Find where the given text appears and provide that cell's center as (X, Y) coordinate. 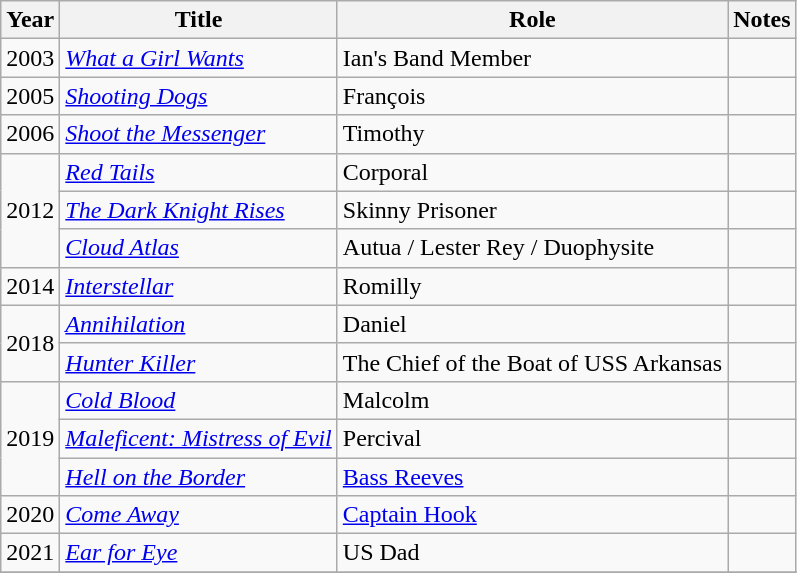
Timothy (532, 134)
Year (30, 20)
Shooting Dogs (198, 96)
Hunter Killer (198, 362)
Autua / Lester Rey / Duophysite (532, 248)
2012 (30, 210)
What a Girl Wants (198, 58)
Corporal (532, 172)
2021 (30, 553)
US Dad (532, 553)
Annihilation (198, 324)
Captain Hook (532, 515)
2018 (30, 343)
Red Tails (198, 172)
Percival (532, 438)
2014 (30, 286)
Bass Reeves (532, 477)
Cold Blood (198, 400)
2003 (30, 58)
Cloud Atlas (198, 248)
Skinny Prisoner (532, 210)
The Dark Knight Rises (198, 210)
Role (532, 20)
Interstellar (198, 286)
Hell on the Border (198, 477)
2020 (30, 515)
2019 (30, 438)
2005 (30, 96)
The Chief of the Boat of USS Arkansas (532, 362)
Notes (762, 20)
Malcolm (532, 400)
Come Away (198, 515)
Maleficent: Mistress of Evil (198, 438)
Title (198, 20)
Ian's Band Member (532, 58)
2006 (30, 134)
Romilly (532, 286)
Shoot the Messenger (198, 134)
François (532, 96)
Daniel (532, 324)
Ear for Eye (198, 553)
